For the text-containing cell, return its midpoint in [X, Y] coordinate format. 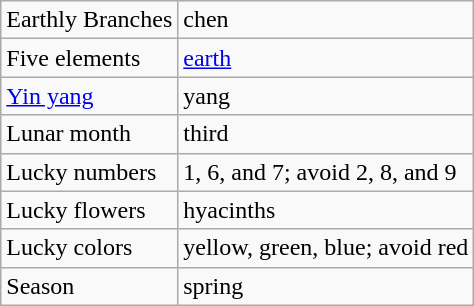
Lucky colors [90, 248]
Earthly Branches [90, 20]
Five elements [90, 58]
third [326, 134]
yang [326, 96]
Yin yang [90, 96]
Lunar month [90, 134]
earth [326, 58]
Season [90, 286]
chen [326, 20]
yellow, green, blue; avoid red [326, 248]
Lucky numbers [90, 172]
hyacinths [326, 210]
1, 6, and 7; avoid 2, 8, and 9 [326, 172]
spring [326, 286]
Lucky flowers [90, 210]
